Capture the cell that displays the provided text and extract its (X, Y) central coordinate. 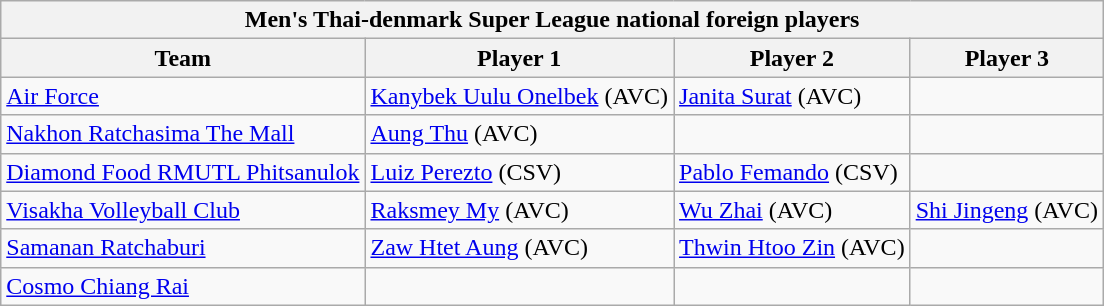
Luiz Perezto (CSV) (520, 172)
Player 2 (792, 58)
Shi Jingeng (AVC) (1006, 210)
Thwin Htoo Zin (AVC) (792, 248)
Air Force (183, 96)
Player 3 (1006, 58)
Player 1 (520, 58)
Wu Zhai (AVC) (792, 210)
Zaw Htet Aung (AVC) (520, 248)
Visakha Volleyball Club (183, 210)
Raksmey My (AVC) (520, 210)
Pablo Femando (CSV) (792, 172)
Men's Thai-denmark Super League national foreign players (552, 20)
Samanan Ratchaburi (183, 248)
Nakhon Ratchasima The Mall (183, 134)
Diamond Food RMUTL Phitsanulok (183, 172)
Kanybek Uulu Onelbek (AVC) (520, 96)
Team (183, 58)
Cosmo Chiang Rai (183, 286)
Aung Thu (AVC) (520, 134)
Janita Surat (AVC) (792, 96)
